Return [x, y] of the center of cell containing provided text 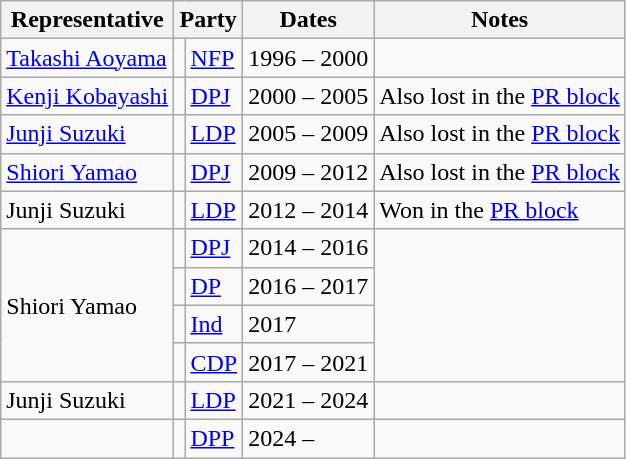
2024 – [308, 438]
2014 – 2016 [308, 248]
2017 [308, 324]
2009 – 2012 [308, 172]
Representative [88, 20]
CDP [214, 362]
1996 – 2000 [308, 58]
Takashi Aoyama [88, 58]
2012 – 2014 [308, 210]
2021 – 2024 [308, 400]
Notes [500, 20]
NFP [214, 58]
Party [208, 20]
Ind [214, 324]
2000 – 2005 [308, 96]
DPP [214, 438]
DP [214, 286]
2016 – 2017 [308, 286]
Dates [308, 20]
Won in the PR block [500, 210]
2017 – 2021 [308, 362]
Kenji Kobayashi [88, 96]
2005 – 2009 [308, 134]
